Determine the [x, y] coordinate at the center of the cell enclosing the given text.  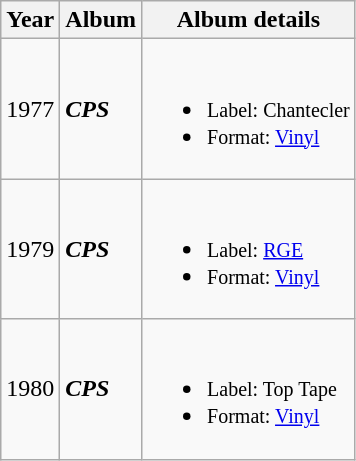
Label: RGEFormat: Vinyl [249, 249]
Year [30, 20]
Label: ChanteclerFormat: Vinyl [249, 109]
Album details [249, 20]
1979 [30, 249]
Album [101, 20]
1977 [30, 109]
Label: Top TapeFormat: Vinyl [249, 389]
1980 [30, 389]
